Extract the (X, Y) coordinate from the center of the cell holding the provided text.  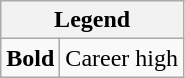
Legend (92, 20)
Career high (122, 58)
Bold (30, 58)
